Find where the given text appears and provide that cell's center as [x, y] coordinate. 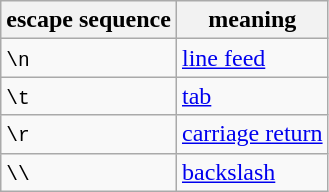
backslash [252, 172]
escape sequence [89, 20]
\\ [89, 172]
\n [89, 58]
\t [89, 96]
meaning [252, 20]
carriage return [252, 134]
\r [89, 134]
line feed [252, 58]
tab [252, 96]
